Output the (X, Y) coordinate of the center of the cell containing the given text.  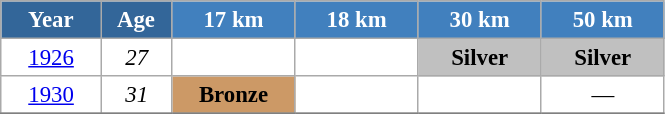
1926 (52, 58)
17 km (234, 20)
50 km (602, 20)
31 (136, 95)
30 km (480, 20)
27 (136, 58)
Age (136, 20)
Year (52, 20)
18 km (356, 20)
1930 (52, 95)
— (602, 95)
Bronze (234, 95)
